Pinpoint the cell where the given text exists, returning its [x, y] midpoint coordinate. 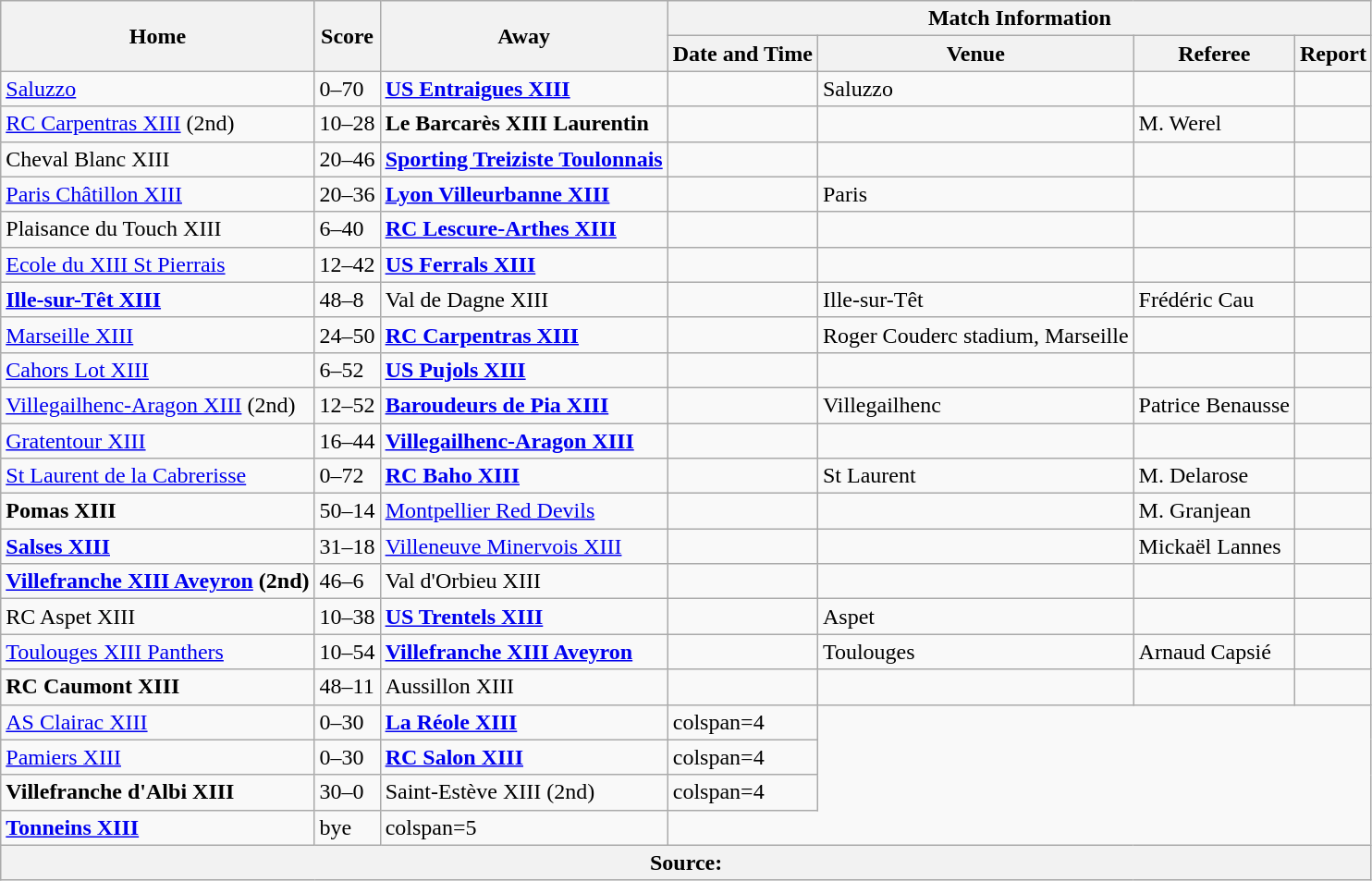
12–52 [348, 405]
Date and Time [742, 54]
Marseille XIII [157, 335]
colspan=5 [523, 827]
La Réole XIII [523, 722]
10–54 [348, 652]
0–70 [348, 89]
6–40 [348, 229]
Val de Dagne XIII [523, 300]
Montpellier Red Devils [523, 511]
Lyon Villeurbanne XIII [523, 194]
46–6 [348, 581]
Venue [975, 54]
Salses XIII [157, 546]
Plaisance du Touch XIII [157, 229]
6–52 [348, 370]
Ille-sur-Têt XIII [157, 300]
Le Barcarès XIII Laurentin [523, 124]
Referee [1214, 54]
Villefranche XIII Aveyron (2nd) [157, 581]
RC Salon XIII [523, 757]
Villefranche d'Albi XIII [157, 792]
Report [1333, 54]
M. Granjean [1214, 511]
RC Carpentras XIII (2nd) [157, 124]
Villegailhenc-Aragon XIII (2nd) [157, 405]
Tonneins XIII [157, 827]
Villegailhenc [975, 405]
Paris [975, 194]
Home [157, 36]
Score [348, 36]
10–28 [348, 124]
Cahors Lot XIII [157, 370]
Saint-Estève XIII (2nd) [523, 792]
AS Clairac XIII [157, 722]
Aussillon XIII [523, 687]
Match Information [1019, 18]
US Pujols XIII [523, 370]
RC Carpentras XIII [523, 335]
Paris Châtillon XIII [157, 194]
Frédéric Cau [1214, 300]
20–46 [348, 159]
48–8 [348, 300]
Arnaud Capsié [1214, 652]
12–42 [348, 264]
M. Werel [1214, 124]
Aspet [975, 617]
Ecole du XIII St Pierrais [157, 264]
Away [523, 36]
Patrice Benausse [1214, 405]
Mickaël Lannes [1214, 546]
24–50 [348, 335]
0–72 [348, 476]
Val d'Orbieu XIII [523, 581]
Pomas XIII [157, 511]
30–0 [348, 792]
RC Lescure-Arthes XIII [523, 229]
Ille-sur-Têt [975, 300]
Cheval Blanc XIII [157, 159]
Source: [686, 863]
Villeneuve Minervois XIII [523, 546]
Villefranche XIII Aveyron [523, 652]
US Ferrals XIII [523, 264]
Sporting Treiziste Toulonnais [523, 159]
20–36 [348, 194]
US Trentels XIII [523, 617]
bye [348, 827]
16–44 [348, 441]
48–11 [348, 687]
10–38 [348, 617]
Gratentour XIII [157, 441]
Roger Couderc stadium, Marseille [975, 335]
RC Caumont XIII [157, 687]
Toulouges [975, 652]
US Entraigues XIII [523, 89]
Villegailhenc-Aragon XIII [523, 441]
31–18 [348, 546]
RC Baho XIII [523, 476]
Pamiers XIII [157, 757]
RC Aspet XIII [157, 617]
Toulouges XIII Panthers [157, 652]
St Laurent de la Cabrerisse [157, 476]
Baroudeurs de Pia XIII [523, 405]
St Laurent [975, 476]
50–14 [348, 511]
M. Delarose [1214, 476]
